Search for the cell housing the specified text and yield its [x, y] center coordinate. 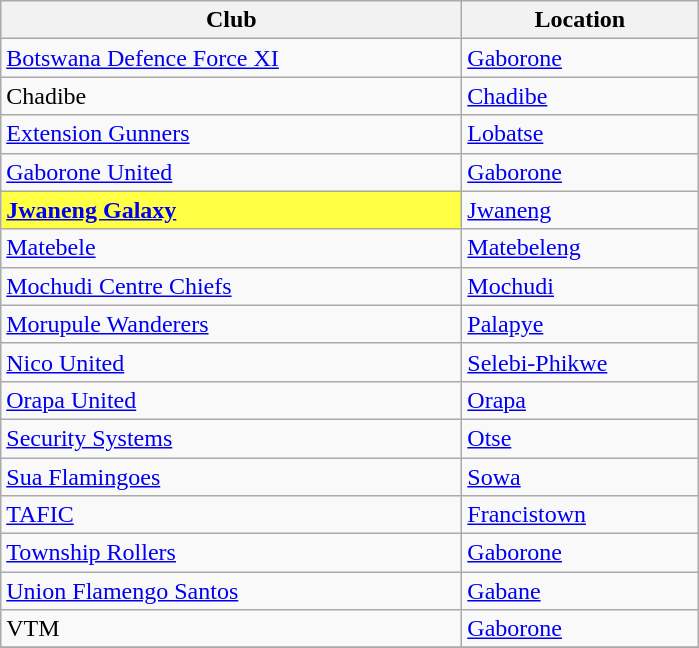
Otse [580, 438]
Orapa [580, 400]
Matebele [232, 248]
Palapye [580, 324]
TAFIC [232, 515]
Nico United [232, 362]
Location [580, 20]
Mochudi Centre Chiefs [232, 286]
Selebi-Phikwe [580, 362]
Sowa [580, 477]
VTM [232, 629]
Lobatse [580, 134]
Township Rollers [232, 553]
Morupule Wanderers [232, 324]
Matebeleng [580, 248]
Gabane [580, 591]
Mochudi [580, 286]
Jwaneng Galaxy [232, 210]
Extension Gunners [232, 134]
Jwaneng [580, 210]
Union Flamengo Santos [232, 591]
Sua Flamingoes [232, 477]
Francistown [580, 515]
Gaborone United [232, 172]
Club [232, 20]
Security Systems [232, 438]
Botswana Defence Force XI [232, 58]
Orapa United [232, 400]
